Return (x, y) of the center of cell containing provided text 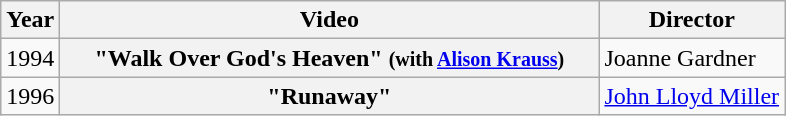
John Lloyd Miller (692, 96)
"Runaway" (330, 96)
"Walk Over God's Heaven" (with Alison Krauss) (330, 58)
Video (330, 20)
Joanne Gardner (692, 58)
Director (692, 20)
1994 (30, 58)
Year (30, 20)
1996 (30, 96)
